Identify which cell holds the provided text, then report its (x, y) central coordinate. 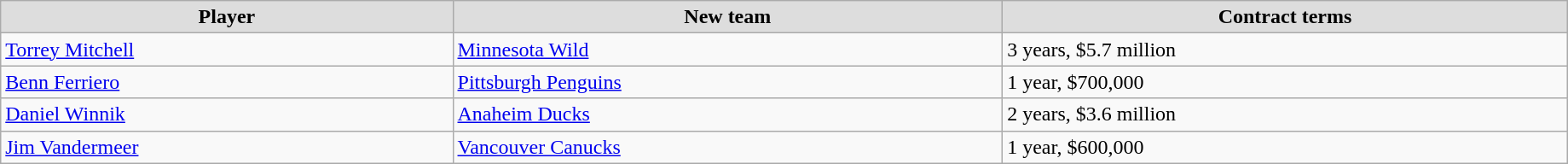
Contract terms (1286, 17)
1 year, $600,000 (1286, 147)
Benn Ferriero (227, 82)
Anaheim Ducks (728, 114)
New team (728, 17)
3 years, $5.7 million (1286, 50)
1 year, $700,000 (1286, 82)
Vancouver Canucks (728, 147)
2 years, $3.6 million (1286, 114)
Daniel Winnik (227, 114)
Pittsburgh Penguins (728, 82)
Minnesota Wild (728, 50)
Jim Vandermeer (227, 147)
Player (227, 17)
Torrey Mitchell (227, 50)
